Search for the cell housing the specified text and yield its [X, Y] center coordinate. 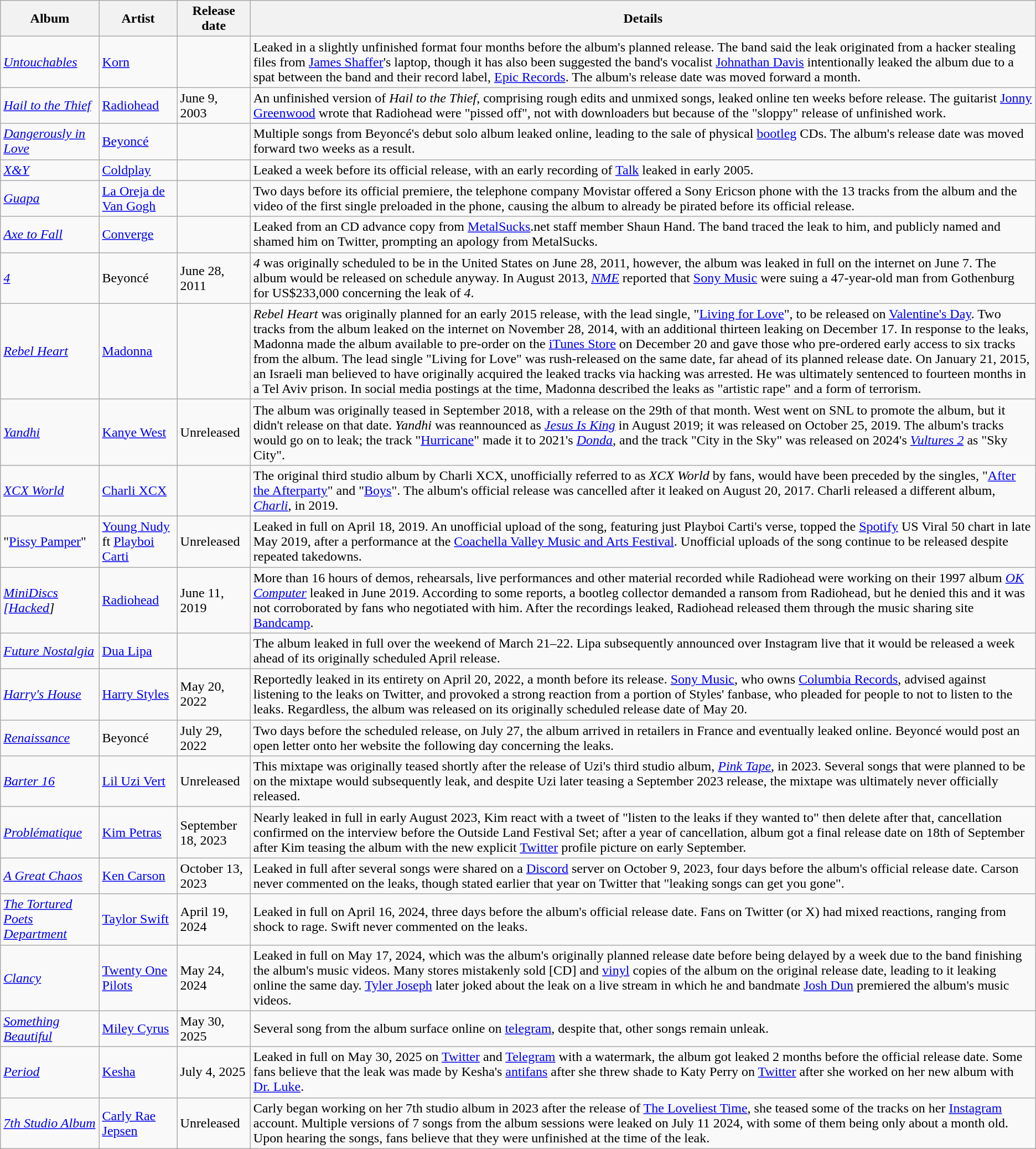
Miley Cyrus [138, 1028]
Kesha [138, 1072]
Renaissance [50, 738]
La Oreja de Van Gogh [138, 198]
Young Nudy ft Playboi Carti [138, 541]
Harry Styles [138, 695]
Dua Lipa [138, 651]
Details [643, 19]
Future Nostalgia [50, 651]
Taylor Swift [138, 919]
4 [50, 278]
Untouchables [50, 62]
7th Studio Album [50, 1123]
Leaked a week before its official release, with an early recording of Talk leaked in early 2005. [643, 170]
July 4, 2025 [214, 1072]
Period [50, 1072]
May 24, 2024 [214, 977]
Clancy [50, 977]
Yandhi [50, 432]
July 29, 2022 [214, 738]
Artist [138, 19]
Album [50, 19]
Rebel Heart [50, 351]
May 20, 2022 [214, 695]
XCX World [50, 490]
April 19, 2024 [214, 919]
"Pissy Pamper" [50, 541]
Guapa [50, 198]
Coldplay [138, 170]
Converge [138, 235]
Problématique [50, 832]
X&Y [50, 170]
Charli XCX [138, 490]
Ken Carson [138, 876]
September 18, 2023 [214, 832]
Twenty One Pilots [138, 977]
May 30, 2025 [214, 1028]
June 9, 2003 [214, 105]
A Great Chaos [50, 876]
Madonna [138, 351]
The Tortured Poets Department [50, 919]
Barter 16 [50, 781]
Kim Petras [138, 832]
Korn [138, 62]
Something Beautiful [50, 1028]
Axe to Fall [50, 235]
Release date [214, 19]
Several song from the album surface online on telegram, despite that, other songs remain unleak. [643, 1028]
Lil Uzi Vert [138, 781]
Kanye West [138, 432]
MiniDiscs [Hacked] [50, 600]
June 11, 2019 [214, 600]
October 13, 2023 [214, 876]
Harry's House [50, 695]
Carly Rae Jepsen [138, 1123]
June 28, 2011 [214, 278]
Hail to the Thief [50, 105]
Dangerously in Love [50, 142]
